Return the [X, Y] coordinate for the center point of the cell that contains the specified text.  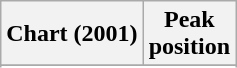
Peakposition [189, 34]
Chart (2001) [72, 34]
